Identify which cell holds the provided text, then report its (X, Y) central coordinate. 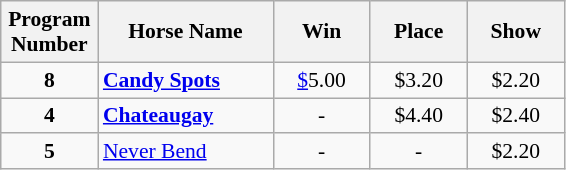
$3.20 (418, 80)
8 (50, 80)
$4.40 (418, 116)
$5.00 (322, 80)
Place (418, 32)
Program Number (50, 32)
4 (50, 116)
Never Bend (186, 152)
Candy Spots (186, 80)
Show (516, 32)
Chateaugay (186, 116)
Horse Name (186, 32)
5 (50, 152)
$2.40 (516, 116)
Win (322, 32)
